Pinpoint the cell where the given text exists, returning its (X, Y) midpoint coordinate. 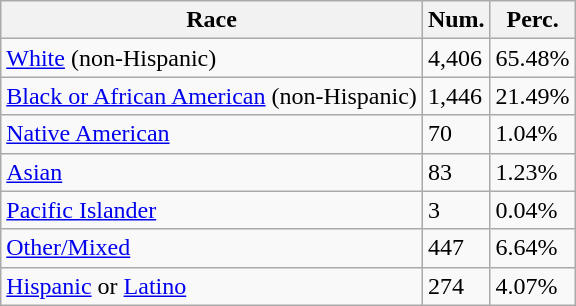
6.64% (532, 248)
Native American (212, 134)
Perc. (532, 20)
Hispanic or Latino (212, 286)
0.04% (532, 210)
65.48% (532, 58)
4,406 (456, 58)
83 (456, 172)
Race (212, 20)
3 (456, 210)
4.07% (532, 286)
Black or African American (non-Hispanic) (212, 96)
White (non-Hispanic) (212, 58)
1,446 (456, 96)
447 (456, 248)
Num. (456, 20)
Asian (212, 172)
70 (456, 134)
Pacific Islander (212, 210)
274 (456, 286)
Other/Mixed (212, 248)
1.04% (532, 134)
21.49% (532, 96)
1.23% (532, 172)
